Return the (x, y) coordinate for the center point of the cell that contains the specified text.  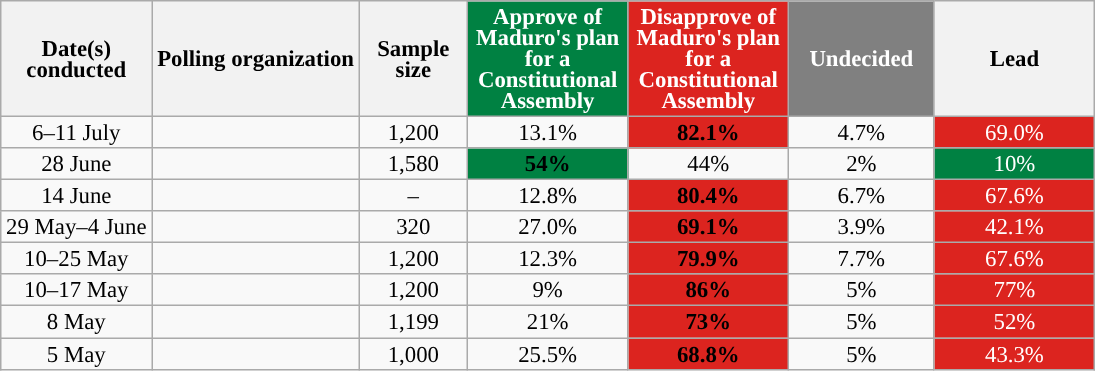
13.1% (548, 133)
Polling organization (256, 59)
12.3% (548, 259)
86% (708, 290)
1,580 (413, 164)
79.9% (708, 259)
28 June (76, 164)
5 May (76, 354)
Disapprove of Maduro's plan for a Constitutional Assembly (708, 59)
Date(s)conducted (76, 59)
6–11 July (76, 133)
29 May–4 June (76, 227)
Lead (1014, 59)
77% (1014, 290)
73% (708, 322)
27.0% (548, 227)
320 (413, 227)
1,000 (413, 354)
69.1% (708, 227)
9% (548, 290)
– (413, 196)
1,199 (413, 322)
4.7% (862, 133)
44% (708, 164)
Undecided (862, 59)
25.5% (548, 354)
68.8% (708, 354)
54% (548, 164)
6.7% (862, 196)
52% (1014, 322)
43.3% (1014, 354)
12.8% (548, 196)
2% (862, 164)
3.9% (862, 227)
Approve of Maduro's plan for a Constitutional Assembly (548, 59)
8 May (76, 322)
10–25 May (76, 259)
Sample size (413, 59)
69.0% (1014, 133)
80.4% (708, 196)
42.1% (1014, 227)
21% (548, 322)
82.1% (708, 133)
7.7% (862, 259)
10% (1014, 164)
14 June (76, 196)
10–17 May (76, 290)
